Extract the (x, y) coordinate from the center of the cell holding the provided text.  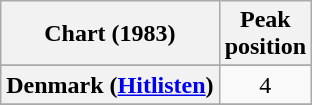
Chart (1983) (110, 34)
Denmark (Hitlisten) (110, 85)
Peakposition (265, 34)
4 (265, 85)
